Capture the cell that displays the provided text and extract its [x, y] central coordinate. 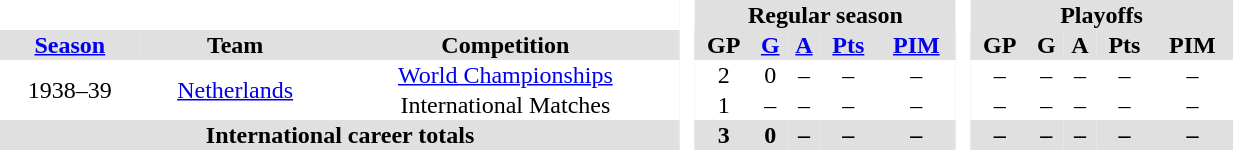
Regular season [826, 15]
World Championships [506, 75]
2 [724, 75]
1938–39 [70, 90]
3 [724, 135]
Competition [506, 45]
International career totals [340, 135]
Playoffs [1102, 15]
International Matches [506, 105]
Netherlands [236, 90]
Team [236, 45]
1 [724, 105]
Season [70, 45]
